Output the [X, Y] coordinate of the center of the cell containing the given text.  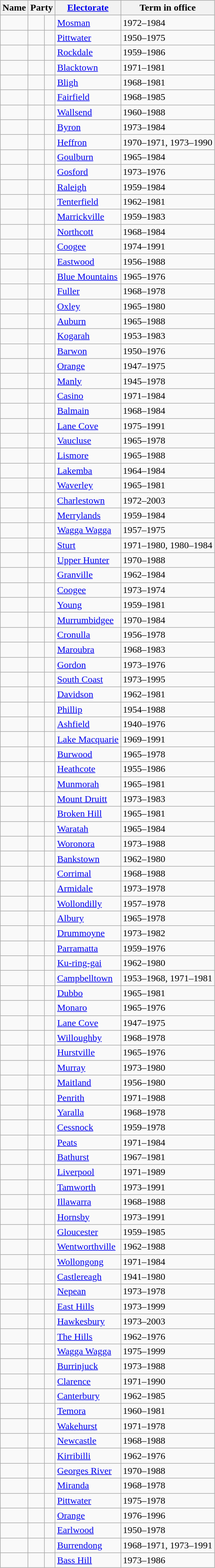
Dubbo [88, 993]
1973–1995 [168, 680]
Waverley [88, 486]
Munmorah [88, 784]
1967–1981 [168, 1157]
1975–1978 [168, 1501]
1975–1991 [168, 426]
Burwood [88, 754]
Armidale [88, 888]
1956–1978 [168, 635]
Northcott [88, 232]
Name [14, 8]
Wentworthville [88, 1247]
1964–1984 [168, 471]
1959–1976 [168, 948]
1973–1974 [168, 590]
1971–1988 [168, 1097]
Earlwood [88, 1530]
1968–1981 [168, 82]
1972–2003 [168, 500]
Balmain [88, 411]
Blacktown [88, 67]
1959–1981 [168, 605]
Granville [88, 575]
1975–1999 [168, 1351]
South Coast [88, 680]
1953–1968, 1971–1981 [168, 978]
Young [88, 605]
Waratah [88, 829]
1968–1971, 1973–1991 [168, 1545]
Yaralla [88, 1112]
Hornsby [88, 1217]
1940–1976 [168, 724]
1974–1991 [168, 247]
1959–1983 [168, 217]
Kogarah [88, 336]
Castlereagh [88, 1277]
1959–1978 [168, 1127]
1960–1981 [168, 1411]
1968–1985 [168, 97]
Georges River [88, 1471]
1969–1991 [168, 739]
Lake Macquarie [88, 739]
Campbelltown [88, 978]
Gosford [88, 172]
Ashfield [88, 724]
Clarence [88, 1381]
Peats [88, 1142]
Sturt [88, 545]
1973–1980 [168, 1068]
Hawkesbury [88, 1321]
Gloucester [88, 1232]
Illawarra [88, 1202]
Upper Hunter [88, 560]
Murray [88, 1068]
1954–1988 [168, 709]
1971–1980, 1980–1984 [168, 545]
Bathurst [88, 1157]
Raleigh [88, 187]
Auburn [88, 321]
Wollongong [88, 1262]
1971–1990 [168, 1381]
1959–1985 [168, 1232]
The Hills [88, 1336]
1960–1988 [168, 112]
Wakehurst [88, 1426]
1950–1976 [168, 351]
1957–1975 [168, 530]
1956–1988 [168, 262]
1962–1988 [168, 1247]
1973–1986 [168, 1560]
Fairfield [88, 97]
Byron [88, 127]
Bligh [88, 82]
1950–1978 [168, 1530]
Woronora [88, 844]
1968–1983 [168, 649]
Bass Hill [88, 1560]
Rockdale [88, 53]
1973–1999 [168, 1306]
1973–2003 [168, 1321]
Fuller [88, 291]
Wallsend [88, 112]
Liverpool [88, 1172]
Heffron [88, 142]
1971–1978 [168, 1426]
Corrimal [88, 873]
1956–1980 [168, 1082]
1972–1984 [168, 23]
Monaro [88, 1008]
Temora [88, 1411]
Mount Druitt [88, 799]
Maroubra [88, 649]
Phillip [88, 709]
Broken Hill [88, 814]
Maitland [88, 1082]
1973–1984 [168, 127]
Eastwood [88, 262]
Lakemba [88, 471]
Goulburn [88, 157]
Cronulla [88, 635]
Burrendong [88, 1545]
1950–1975 [168, 38]
East Hills [88, 1306]
1973–1983 [168, 799]
1953–1983 [168, 336]
Lismore [88, 456]
1970–1971, 1973–1990 [168, 142]
Parramatta [88, 948]
Albury [88, 919]
1965–1980 [168, 306]
1976–1996 [168, 1515]
Davidson [88, 695]
Wollondilly [88, 903]
Gordon [88, 665]
1970–1984 [168, 620]
Cessnock [88, 1127]
1945–1978 [168, 381]
Murrumbidgee [88, 620]
1957–1978 [168, 903]
Penrith [88, 1097]
Mosman [88, 23]
Willoughby [88, 1038]
1971–1981 [168, 67]
Canterbury [88, 1396]
1962–1985 [168, 1396]
Burrinjuck [88, 1366]
1971–1989 [168, 1172]
Marrickville [88, 217]
1973–1982 [168, 933]
Oxley [88, 306]
Heathcote [88, 769]
Bankstown [88, 859]
Kirribilli [88, 1456]
Electorate [88, 8]
Tamworth [88, 1187]
Ku-ring-gai [88, 963]
1959–1986 [168, 53]
Barwon [88, 351]
Merrylands [88, 515]
Vaucluse [88, 441]
1962–1984 [168, 575]
Party [42, 8]
Miranda [88, 1486]
1955–1986 [168, 769]
1941–1980 [168, 1277]
Charlestown [88, 500]
Tenterfield [88, 202]
Manly [88, 381]
Drummoyne [88, 933]
Nepean [88, 1292]
Term in office [168, 8]
Blue Mountains [88, 276]
Newcastle [88, 1441]
Hurstville [88, 1053]
Casino [88, 396]
